For the text-containing cell, return its midpoint in (x, y) coordinate format. 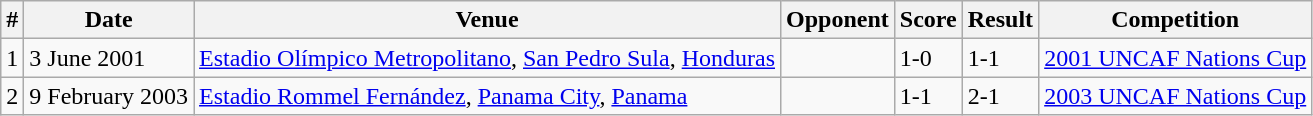
2001 UNCAF Nations Cup (1176, 58)
Opponent (838, 20)
1 (12, 58)
Competition (1176, 20)
Date (109, 20)
Score (928, 20)
2-1 (1000, 96)
Venue (488, 20)
1-0 (928, 58)
Estadio Olímpico Metropolitano, San Pedro Sula, Honduras (488, 58)
Estadio Rommel Fernández, Panama City, Panama (488, 96)
9 February 2003 (109, 96)
3 June 2001 (109, 58)
2003 UNCAF Nations Cup (1176, 96)
2 (12, 96)
# (12, 20)
Result (1000, 20)
